Find where the given text appears and provide that cell's center as [X, Y] coordinate. 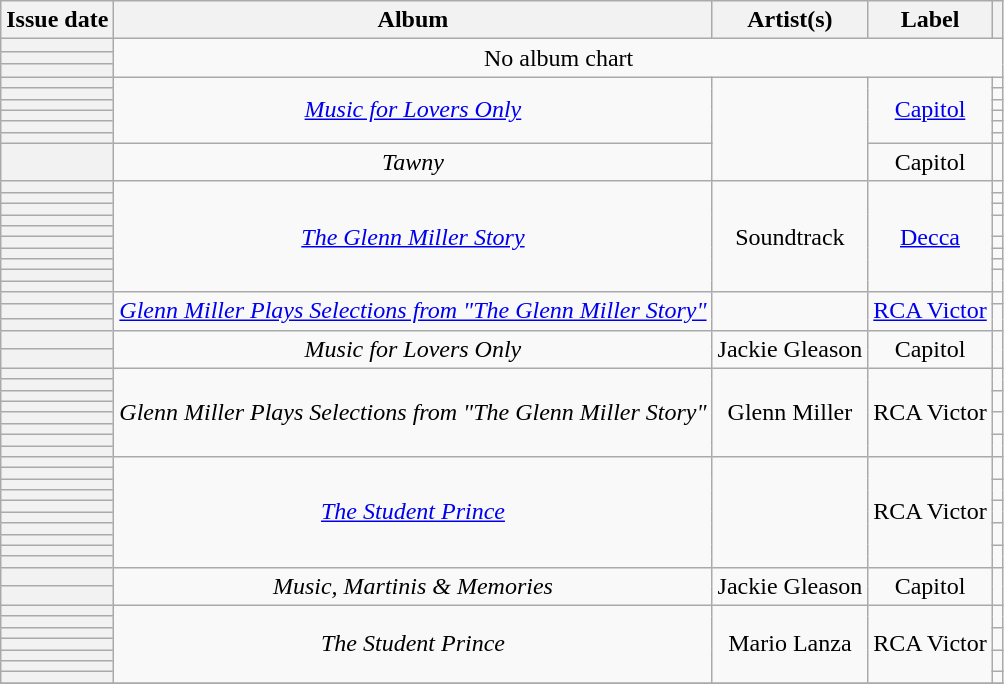
Label [930, 20]
No album chart [559, 58]
Soundtrack [790, 236]
Decca [930, 236]
The Glenn Miller Story [413, 236]
Album [413, 20]
Issue date [58, 20]
Glenn Miller [790, 412]
Tawny [413, 162]
Music, Martinis & Memories [413, 586]
Artist(s) [790, 20]
Mario Lanza [790, 644]
